Determine the [X, Y] coordinate at the center of the cell enclosing the given text.  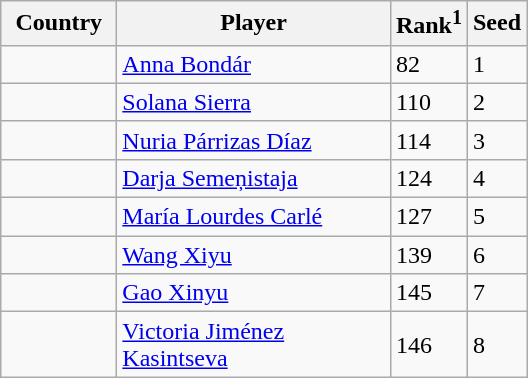
2 [496, 102]
139 [428, 255]
124 [428, 178]
82 [428, 64]
110 [428, 102]
4 [496, 178]
1 [496, 64]
6 [496, 255]
3 [496, 140]
Victoria Jiménez Kasintseva [254, 344]
145 [428, 293]
Seed [496, 24]
Country [59, 24]
Rank1 [428, 24]
Darja Semeņistaja [254, 178]
María Lourdes Carlé [254, 217]
146 [428, 344]
Anna Bondár [254, 64]
Player [254, 24]
5 [496, 217]
8 [496, 344]
127 [428, 217]
Solana Sierra [254, 102]
Gao Xinyu [254, 293]
7 [496, 293]
Nuria Párrizas Díaz [254, 140]
Wang Xiyu [254, 255]
114 [428, 140]
